Determine the (X, Y) coordinate at the center of the cell enclosing the given text.  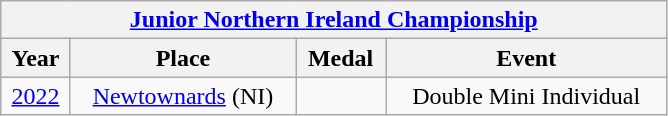
Double Mini Individual (526, 96)
Event (526, 58)
Year (36, 58)
Medal (341, 58)
Junior Northern Ireland Championship (334, 20)
Newtownards (NI) (182, 96)
2022 (36, 96)
Place (182, 58)
